Search for the cell housing the specified text and yield its [x, y] center coordinate. 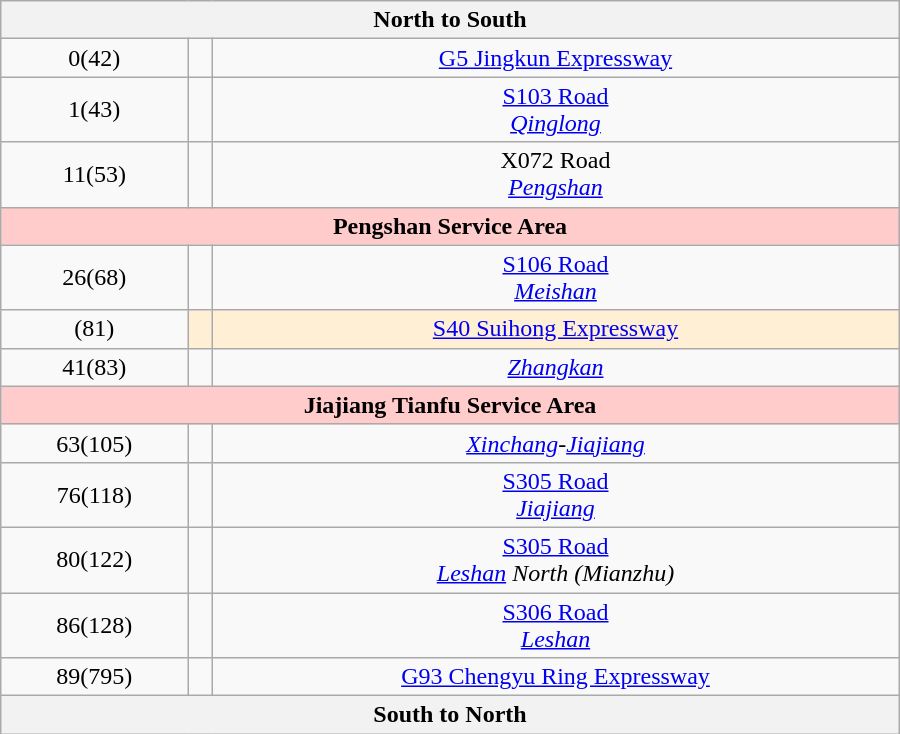
S103 RoadQinglong [556, 110]
S305 RoadLeshan North (Mianzhu) [556, 560]
0(42) [94, 58]
26(68) [94, 278]
86(128) [94, 624]
Xinchang-Jiajiang [556, 443]
North to South [450, 20]
Jiajiang Tianfu Service Area [450, 405]
63(105) [94, 443]
G93 Chengyu Ring Expressway [556, 677]
Zhangkan [556, 367]
1(43) [94, 110]
G5 Jingkun Expressway [556, 58]
89(795) [94, 677]
S305 RoadJiajiang [556, 494]
41(83) [94, 367]
(81) [94, 329]
S306 RoadLeshan [556, 624]
S106 RoadMeishan [556, 278]
South to North [450, 715]
Pengshan Service Area [450, 226]
80(122) [94, 560]
X072 RoadPengshan [556, 174]
11(53) [94, 174]
S40 Suihong Expressway [556, 329]
76(118) [94, 494]
